Search for the cell housing the specified text and yield its (X, Y) center coordinate. 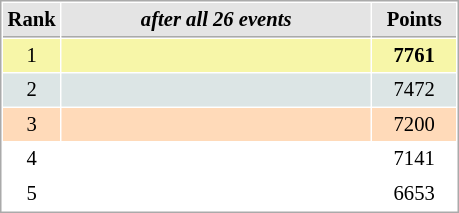
6653 (414, 194)
after all 26 events (216, 20)
Points (414, 20)
3 (32, 124)
4 (32, 158)
7761 (414, 56)
7200 (414, 124)
1 (32, 56)
Rank (32, 20)
2 (32, 90)
7141 (414, 158)
7472 (414, 90)
5 (32, 194)
